Provide the (X, Y) coordinate of the cell's center where the given text is located.  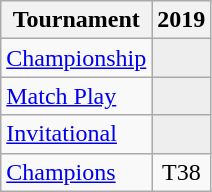
Championship (76, 58)
Invitational (76, 134)
Tournament (76, 20)
Champions (76, 172)
Match Play (76, 96)
2019 (182, 20)
T38 (182, 172)
